Determine the [X, Y] coordinate at the center of the cell enclosing the given text.  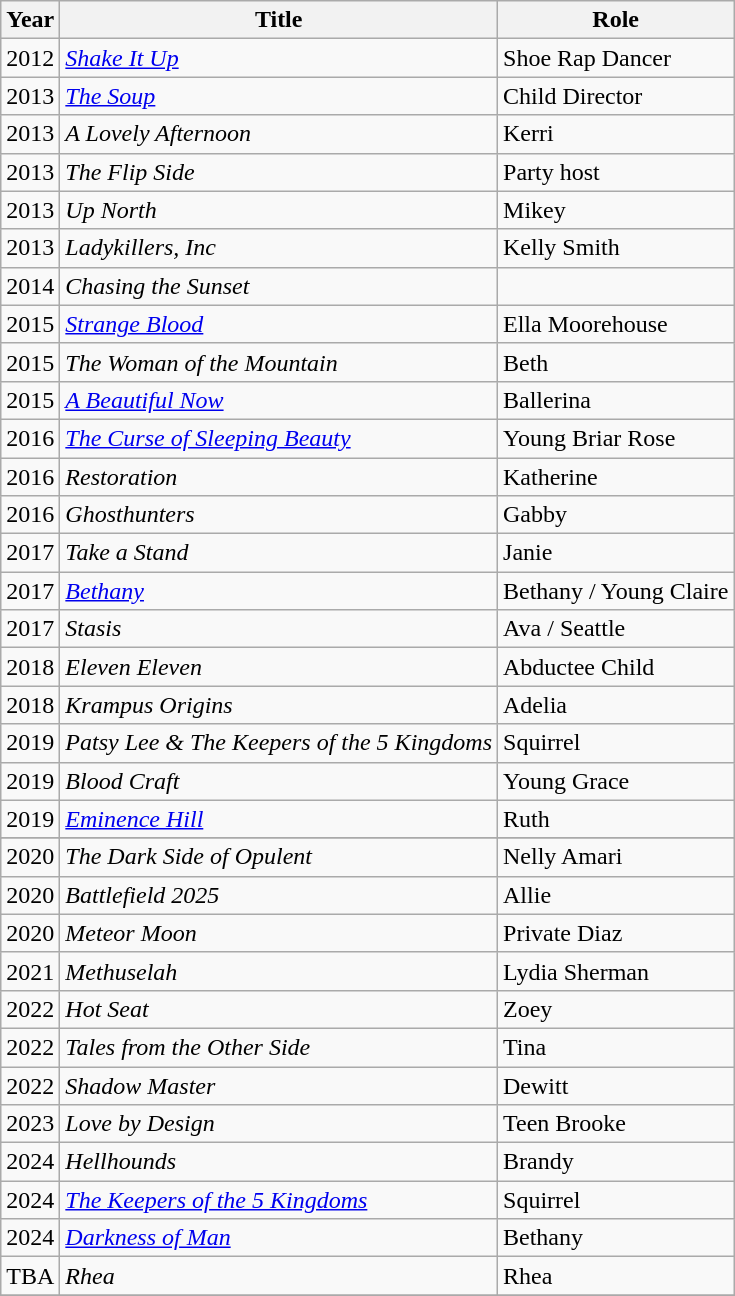
Nelly Amari [616, 857]
Hellhounds [279, 1162]
Beth [616, 362]
Party host [616, 172]
Tales from the Other Side [279, 1047]
Ghosthunters [279, 515]
Young Grace [616, 781]
Meteor Moon [279, 933]
Ruth [616, 819]
Bethany / Young Claire [616, 591]
Lydia Sherman [616, 971]
Young Briar Rose [616, 438]
Child Director [616, 96]
Teen Brooke [616, 1124]
Take a Stand [279, 553]
TBA [30, 1276]
Katherine [616, 477]
Hot Seat [279, 1009]
Shake It Up [279, 58]
Ella Moorehouse [616, 324]
A Beautiful Now [279, 400]
Role [616, 20]
Chasing the Sunset [279, 286]
Brandy [616, 1162]
Dewitt [616, 1085]
Restoration [279, 477]
Gabby [616, 515]
2012 [30, 58]
Zoey [616, 1009]
A Lovely Afternoon [279, 134]
Strange Blood [279, 324]
Ava / Seattle [616, 629]
Patsy Lee & The Keepers of the 5 Kingdoms [279, 743]
Mikey [616, 210]
Methuselah [279, 971]
The Woman of the Mountain [279, 362]
Adelia [616, 705]
Eminence Hill [279, 819]
Kelly Smith [616, 248]
Eleven Eleven [279, 667]
Darkness of Man [279, 1238]
Battlefield 2025 [279, 895]
Kerri [616, 134]
The Keepers of the 5 Kingdoms [279, 1200]
Krampus Origins [279, 705]
The Flip Side [279, 172]
Tina [616, 1047]
The Dark Side of Opulent [279, 857]
Private Diaz [616, 933]
Shoe Rap Dancer [616, 58]
Ballerina [616, 400]
2014 [30, 286]
Year [30, 20]
Allie [616, 895]
Janie [616, 553]
Title [279, 20]
Love by Design [279, 1124]
Up North [279, 210]
Abductee Child [616, 667]
Stasis [279, 629]
The Curse of Sleeping Beauty [279, 438]
The Soup [279, 96]
2023 [30, 1124]
Blood Craft [279, 781]
Ladykillers, Inc [279, 248]
2021 [30, 971]
Shadow Master [279, 1085]
